Identify which cell holds the provided text, then report its (X, Y) central coordinate. 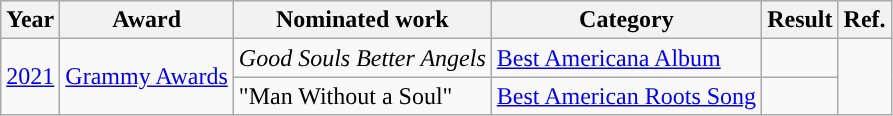
Ref. (864, 20)
Category (626, 20)
2021 (30, 77)
Nominated work (362, 20)
Best American Roots Song (626, 96)
Award (147, 20)
Year (30, 20)
Grammy Awards (147, 77)
Good Souls Better Angels (362, 58)
Best Americana Album (626, 58)
Result (800, 20)
"Man Without a Soul" (362, 96)
